Return the (x, y) coordinate for the center point of the cell that contains the specified text.  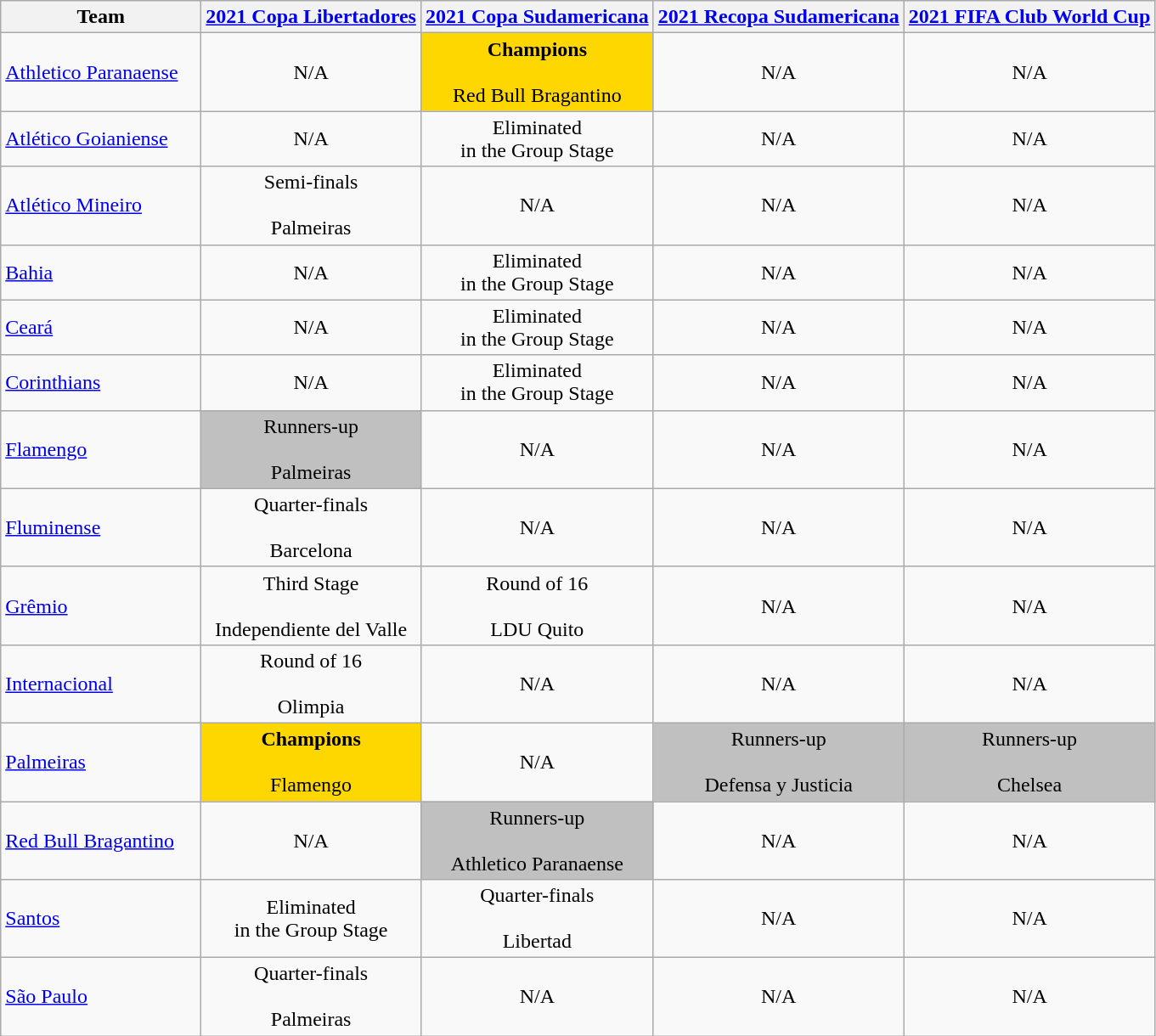
2021 Copa Libertadores (311, 17)
Palmeiras (101, 762)
Runners-up Athletico Paranaense (537, 841)
Round of 16 LDU Quito (537, 605)
Team (101, 17)
Grêmio (101, 605)
Champions Red Bull Bragantino (537, 72)
2021 Copa Sudamericana (537, 17)
Atlético Mineiro (101, 206)
Quarter-finals Barcelona (311, 527)
Corinthians (101, 382)
Bahia (101, 272)
São Paulo (101, 997)
Atlético Goianiense (101, 139)
Quarter-finals Libertad (537, 919)
2021 FIFA Club World Cup (1029, 17)
Runners-up Chelsea (1029, 762)
Quarter-finals Palmeiras (311, 997)
Round of 16 Olimpia (311, 684)
Santos (101, 919)
Runners-up Palmeiras (311, 449)
2021 Recopa Sudamericana (778, 17)
Athletico Paranaense (101, 72)
Semi-finals Palmeiras (311, 206)
Red Bull Bragantino (101, 841)
Internacional (101, 684)
Third Stage Independiente del Valle (311, 605)
Champions Flamengo (311, 762)
Fluminense (101, 527)
Runners-up Defensa y Justicia (778, 762)
Ceará (101, 328)
Flamengo (101, 449)
